Output the [X, Y] coordinate of the center of the cell containing the given text.  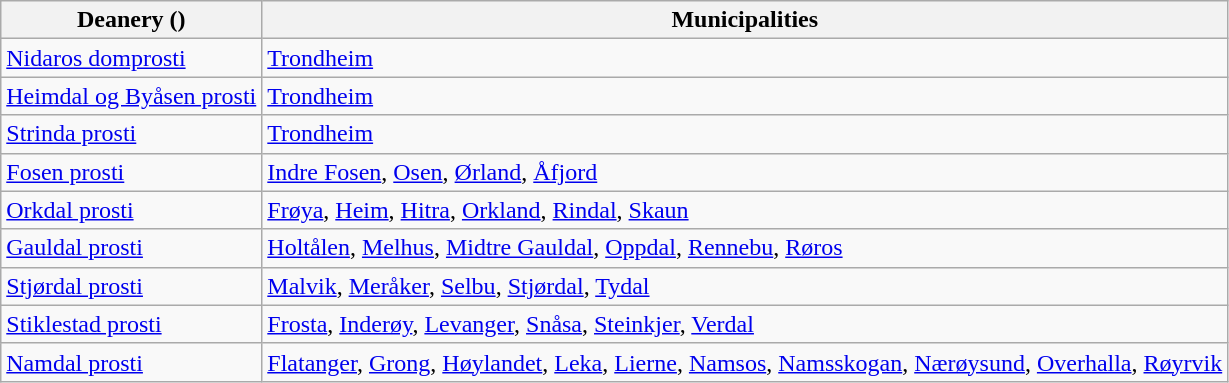
Stjørdal prosti [132, 286]
Frøya, Heim, Hitra, Orkland, Rindal, Skaun [745, 210]
Deanery () [132, 20]
Flatanger, Grong, Høylandet, Leka, Lierne, Namsos, Namsskogan, Nærøysund, Overhalla, Røyrvik [745, 362]
Namdal prosti [132, 362]
Heimdal og Byåsen prosti [132, 96]
Orkdal prosti [132, 210]
Nidaros domprosti [132, 58]
Fosen prosti [132, 172]
Stiklestad prosti [132, 324]
Strinda prosti [132, 134]
Municipalities [745, 20]
Indre Fosen, Osen, Ørland, Åfjord [745, 172]
Frosta, Inderøy, Levanger, Snåsa, Steinkjer, Verdal [745, 324]
Malvik, Meråker, Selbu, Stjørdal, Tydal [745, 286]
Holtålen, Melhus, Midtre Gauldal, Oppdal, Rennebu, Røros [745, 248]
Gauldal prosti [132, 248]
